Return the (X, Y) coordinate for the center point of the cell that contains the specified text.  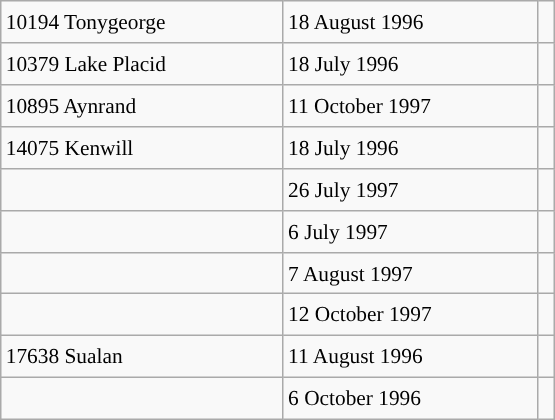
6 October 1996 (410, 399)
10379 Lake Placid (142, 64)
11 October 1997 (410, 106)
14075 Kenwill (142, 148)
12 October 1997 (410, 315)
11 August 1996 (410, 357)
7 August 1997 (410, 273)
17638 Sualan (142, 357)
6 July 1997 (410, 231)
18 August 1996 (410, 22)
26 July 1997 (410, 189)
10895 Aynrand (142, 106)
10194 Tonygeorge (142, 22)
